Return the [X, Y] coordinate for the center point of the cell that contains the specified text.  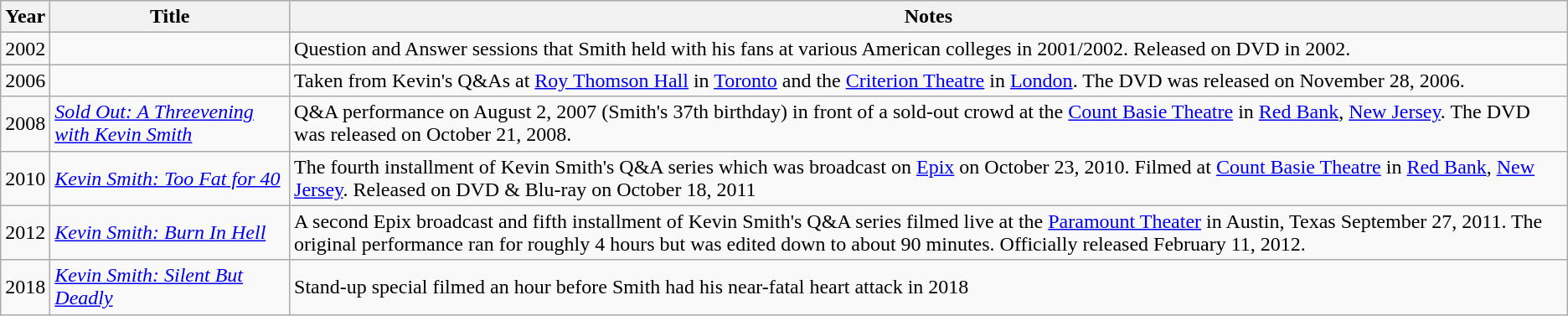
2012 [25, 233]
Stand-up special filmed an hour before Smith had his near-fatal heart attack in 2018 [929, 287]
Kevin Smith: Too Fat for 40 [170, 178]
Title [170, 17]
Kevin Smith: Burn In Hell [170, 233]
Kevin Smith: Silent But Deadly [170, 287]
2006 [25, 80]
2002 [25, 49]
2018 [25, 287]
Notes [929, 17]
Question and Answer sessions that Smith held with his fans at various American colleges in 2001/2002. Released on DVD in 2002. [929, 49]
Sold Out: A Threevening with Kevin Smith [170, 124]
Taken from Kevin's Q&As at Roy Thomson Hall in Toronto and the Criterion Theatre in London. The DVD was released on November 28, 2006. [929, 80]
Year [25, 17]
2008 [25, 124]
2010 [25, 178]
